Provide the [X, Y] coordinate of the cell's center where the given text is located.  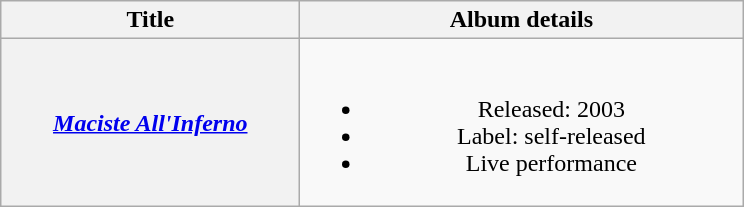
Released: 2003Label: self-releasedLive performance [522, 122]
Maciste All'Inferno [150, 122]
Title [150, 20]
Album details [522, 20]
